Return (x, y) of the center of cell containing provided text 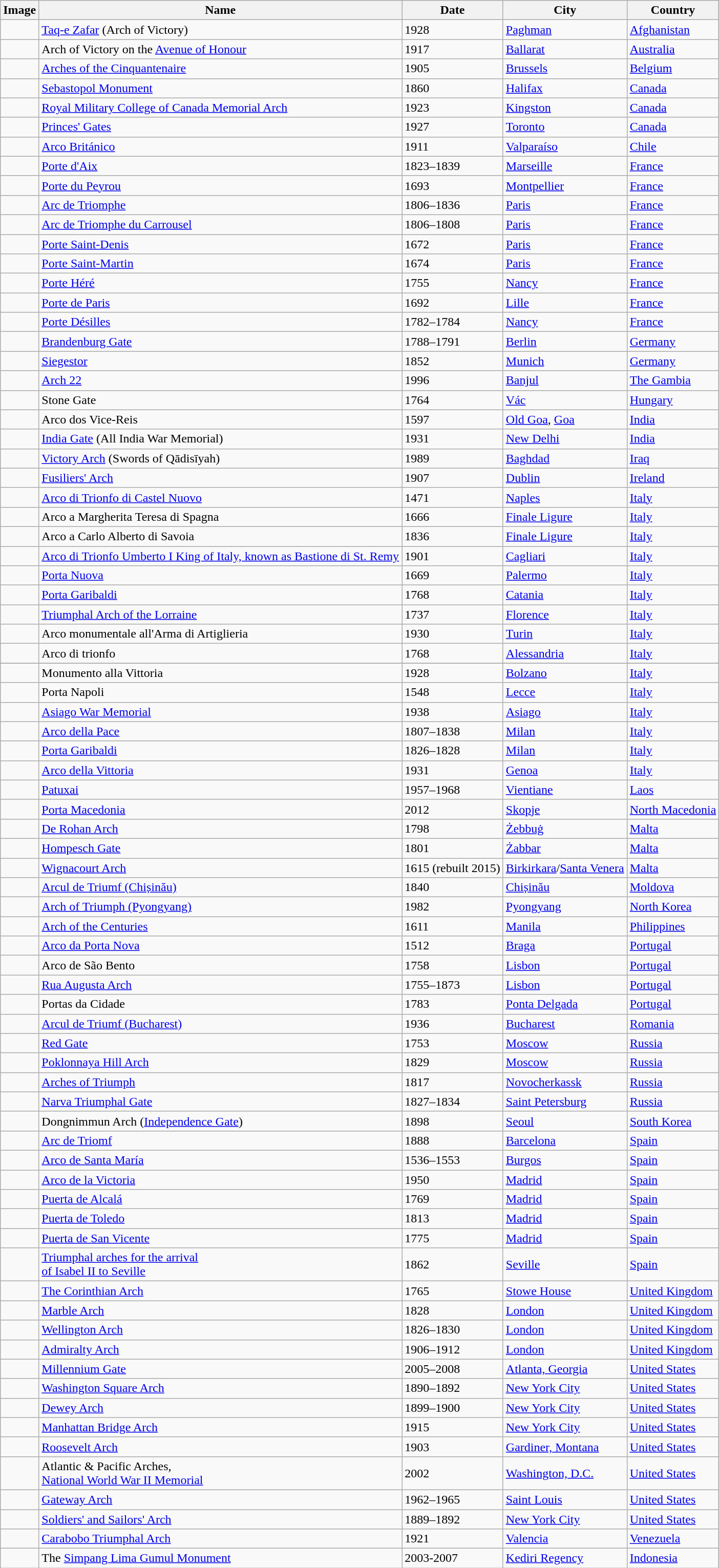
Victory Arch (Swords of Qādisīyah) (220, 458)
Dublin (565, 478)
Porte Héré (220, 283)
Marseille (565, 166)
Porte Saint-Denis (220, 244)
1769 (453, 1199)
Brussels (565, 69)
1758 (453, 965)
1666 (453, 517)
Arco da Porta Nova (220, 946)
1783 (453, 1004)
Washington, D.C. (565, 1473)
Venezuela (673, 1539)
1888 (453, 1140)
1840 (453, 887)
1823–1839 (453, 166)
1548 (453, 692)
1615 (rebuilt 2015) (453, 868)
Chișinău (565, 887)
Puerta de San Vicente (220, 1238)
Arco de São Bento (220, 965)
Triumphal arches for the arrivalof Isabel II to Seville (220, 1265)
Manila (565, 926)
Red Gate (220, 1043)
1775 (453, 1238)
1903 (453, 1447)
Name (220, 10)
Carabobo Triumphal Arch (220, 1539)
Paghman (565, 30)
Admiralty Arch (220, 1349)
Romania (673, 1024)
Florence (565, 615)
Arco Británico (220, 146)
Porte Saint-Martin (220, 264)
Valparaíso (565, 146)
Porta Nuova (220, 576)
Manhattan Bridge Arch (220, 1427)
Image (19, 10)
1898 (453, 1121)
Soldiers' and Sailors' Arch (220, 1519)
1737 (453, 615)
Birkirkara/Santa Venera (565, 868)
Montpellier (565, 185)
1817 (453, 1082)
Kingston (565, 108)
1806–1836 (453, 205)
Barcelona (565, 1140)
Royal Military College of Canada Memorial Arch (220, 108)
1982 (453, 907)
Triumphal Arch of the Lorraine (220, 615)
Siegestor (220, 361)
Burgos (565, 1160)
Taq-e Zafar (Arch of Victory) (220, 30)
Arco della Vittoria (220, 770)
1962–1965 (453, 1499)
Porte Désilles (220, 322)
1860 (453, 88)
North Macedonia (673, 809)
1890–1892 (453, 1388)
Asiago (565, 712)
1917 (453, 49)
Seoul (565, 1121)
North Korea (673, 907)
1512 (453, 946)
Porte de Paris (220, 303)
Arco monumentale all'Arma di Artiglieria (220, 634)
New Delhi (565, 439)
Alessandria (565, 653)
1597 (453, 419)
Arcul de Triumf (Bucharest) (220, 1024)
1915 (453, 1427)
1836 (453, 536)
Lille (565, 303)
Old Goa, Goa (565, 419)
Iraq (673, 458)
Vác (565, 400)
Arch 22 (220, 380)
1905 (453, 69)
Arches of the Cinquantenaire (220, 69)
Country (673, 10)
1827–1834 (453, 1101)
Żabbar (565, 848)
1906–1912 (453, 1349)
Atlanta, Georgia (565, 1369)
Ireland (673, 478)
Naples (565, 497)
1755 (453, 283)
1901 (453, 556)
Arc de Triomphe (220, 205)
Novocherkassk (565, 1082)
Dewey Arch (220, 1408)
Washington Square Arch (220, 1388)
1907 (453, 478)
1806–1808 (453, 224)
South Korea (673, 1121)
Arco della Pace (220, 731)
1813 (453, 1219)
Gardiner, Montana (565, 1447)
Hungary (673, 400)
India Gate (All India War Memorial) (220, 439)
Arc de Triomphe du Carrousel (220, 224)
1765 (453, 1291)
The Simpang Lima Gumul Monument (220, 1558)
Arch of Triumph (Pyongyang) (220, 907)
1536–1553 (453, 1160)
1852 (453, 361)
Banjul (565, 380)
Narva Triumphal Gate (220, 1101)
Laos (673, 790)
Afghanistan (673, 30)
The Gambia (673, 380)
1471 (453, 497)
Arc de Triomf (220, 1140)
Puerta de Toledo (220, 1219)
Date (453, 10)
Arco de Santa María (220, 1160)
Dongnimmun Arch (Independence Gate) (220, 1121)
1672 (453, 244)
Seville (565, 1265)
Vientiane (565, 790)
Arco di trionfo (220, 653)
2003-2007 (453, 1558)
1957–1968 (453, 790)
Arco de la Victoria (220, 1179)
Belgium (673, 69)
Australia (673, 49)
1862 (453, 1265)
1989 (453, 458)
Lecce (565, 692)
Hompesch Gate (220, 848)
Cagliari (565, 556)
Arch of the Centuries (220, 926)
Porta Napoli (220, 692)
2005–2008 (453, 1369)
2012 (453, 809)
Baghdad (565, 458)
Genoa (565, 770)
Wellington Arch (220, 1330)
Porte du Peyrou (220, 185)
The Corinthian Arch (220, 1291)
Atlantic & Pacific Arches,National World War II Memorial (220, 1473)
Marble Arch (220, 1310)
Monumento alla Vittoria (220, 673)
Ballarat (565, 49)
1950 (453, 1179)
1764 (453, 400)
1753 (453, 1043)
Bucharest (565, 1024)
Palermo (565, 576)
Gateway Arch (220, 1499)
1996 (453, 380)
1801 (453, 848)
Patuxai (220, 790)
Poklonnaya Hill Arch (220, 1063)
1611 (453, 926)
Porta Macedonia (220, 809)
1899–1900 (453, 1408)
Stowe House (565, 1291)
Portas da Cidade (220, 1004)
Puerta de Alcalá (220, 1199)
2002 (453, 1473)
1938 (453, 712)
Asiago War Memorial (220, 712)
Halifax (565, 88)
1930 (453, 634)
Roosevelt Arch (220, 1447)
Sebastopol Monument (220, 88)
1889–1892 (453, 1519)
Turin (565, 634)
Princes' Gates (220, 127)
Arches of Triumph (220, 1082)
1669 (453, 576)
1828 (453, 1310)
1921 (453, 1539)
1782–1784 (453, 322)
Rua Augusta Arch (220, 985)
Pyongyang (565, 907)
De Rohan Arch (220, 829)
Saint Louis (565, 1499)
1826–1828 (453, 751)
Bolzano (565, 673)
Moldova (673, 887)
1788–1791 (453, 342)
1911 (453, 146)
Arco a Carlo Alberto di Savoia (220, 536)
Valencia (565, 1539)
Porte d'Aix (220, 166)
Indonesia (673, 1558)
Żebbuġ (565, 829)
1692 (453, 303)
Munich (565, 361)
Wignacourt Arch (220, 868)
Kediri Regency (565, 1558)
1826–1830 (453, 1330)
Skopje (565, 809)
Philippines (673, 926)
Arco dos Vice-Reis (220, 419)
Catania (565, 595)
Chile (673, 146)
1927 (453, 127)
1693 (453, 185)
Berlin (565, 342)
Arco di Trionfo di Castel Nuovo (220, 497)
1829 (453, 1063)
Millennium Gate (220, 1369)
Brandenburg Gate (220, 342)
1807–1838 (453, 731)
Fusiliers' Arch (220, 478)
Arch of Victory on the Avenue of Honour (220, 49)
City (565, 10)
Arco di Trionfo Umberto I King of Italy, known as Bastione di St. Remy (220, 556)
Stone Gate (220, 400)
Ponta Delgada (565, 1004)
1674 (453, 264)
Toronto (565, 127)
1798 (453, 829)
Arcul de Triumf (Chișinău) (220, 887)
Braga (565, 946)
1936 (453, 1024)
1755–1873 (453, 985)
Saint Petersburg (565, 1101)
Arco a Margherita Teresa di Spagna (220, 517)
1923 (453, 108)
